Scan for the cell matching the given text and deliver its (x, y) coordinate at center. 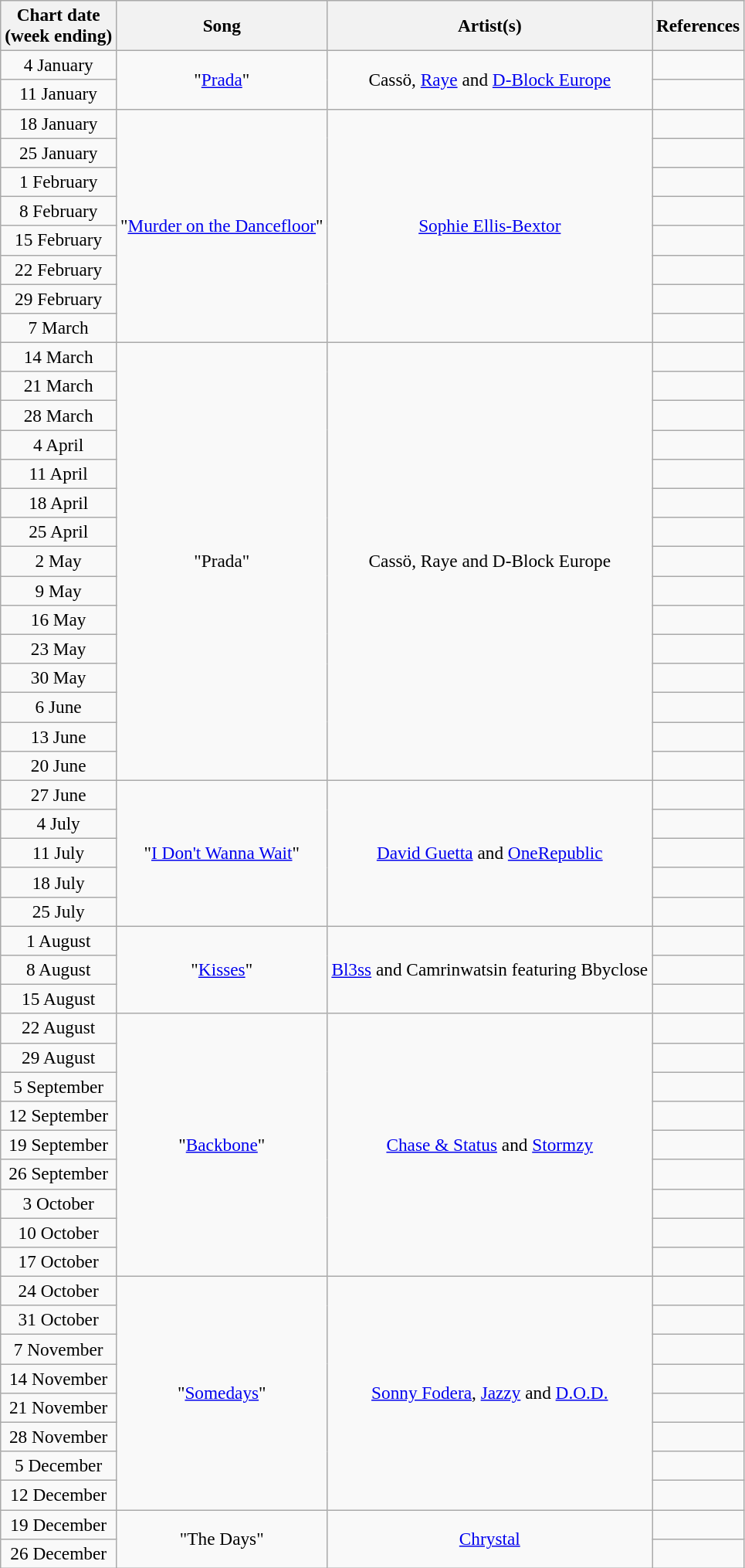
Bl3ss and Camrinwatsin featuring Bbyclose (489, 969)
"Kisses" (222, 969)
4 January (59, 65)
25 April (59, 532)
8 August (59, 969)
2 May (59, 561)
14 November (59, 1378)
21 March (59, 386)
29 August (59, 1057)
25 July (59, 911)
28 March (59, 415)
4 July (59, 823)
26 September (59, 1174)
"Backbone" (222, 1145)
12 December (59, 1495)
23 May (59, 649)
11 January (59, 94)
14 March (59, 357)
9 May (59, 590)
22 February (59, 270)
5 December (59, 1466)
5 September (59, 1086)
11 July (59, 853)
7 March (59, 328)
10 October (59, 1232)
19 December (59, 1524)
"Murder on the Dancefloor" (222, 226)
1 February (59, 182)
25 January (59, 152)
27 June (59, 795)
1 August (59, 940)
"The Days" (222, 1539)
28 November (59, 1437)
17 October (59, 1261)
Chrystal (489, 1539)
"Somedays" (222, 1393)
3 October (59, 1203)
29 February (59, 298)
22 August (59, 1028)
Artist(s) (489, 25)
8 February (59, 211)
4 April (59, 444)
15 August (59, 999)
7 November (59, 1349)
18 January (59, 124)
19 September (59, 1145)
16 May (59, 619)
6 June (59, 707)
"I Don't Wanna Wait" (222, 853)
30 May (59, 677)
15 February (59, 240)
David Guetta and OneRepublic (489, 853)
31 October (59, 1320)
Sophie Ellis-Bextor (489, 226)
Chase & Status and Stormzy (489, 1145)
Chart date(week ending) (59, 25)
References (698, 25)
Song (222, 25)
12 September (59, 1115)
24 October (59, 1291)
Sonny Fodera, Jazzy and D.O.D. (489, 1393)
18 April (59, 503)
20 June (59, 765)
13 June (59, 736)
26 December (59, 1553)
18 July (59, 882)
11 April (59, 473)
21 November (59, 1407)
